From the cell containing the given text, extract its center point as [x, y] coordinate. 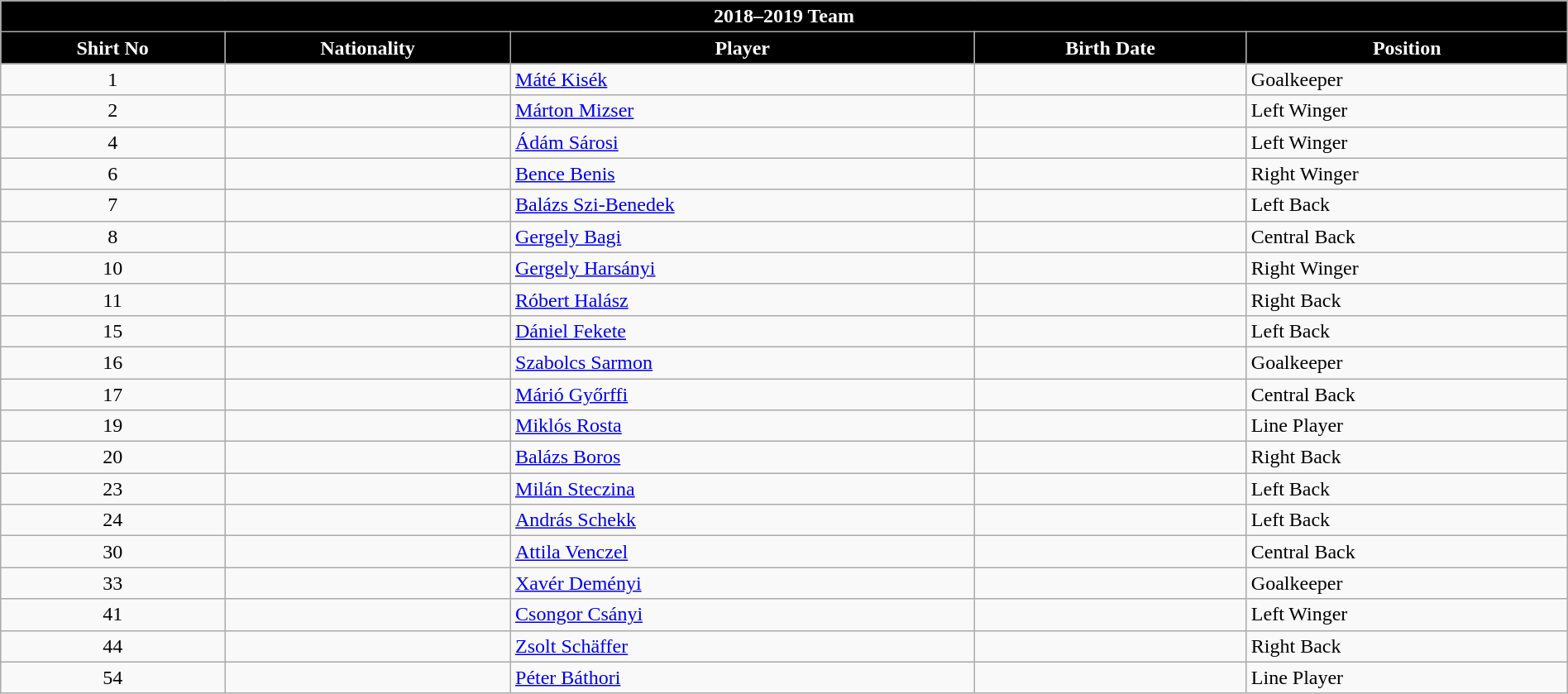
24 [112, 520]
41 [112, 615]
András Schekk [743, 520]
44 [112, 646]
Márton Mizser [743, 111]
30 [112, 552]
Attila Venczel [743, 552]
17 [112, 395]
Bence Benis [743, 174]
Shirt No [112, 48]
Zsolt Schäffer [743, 646]
Birth Date [1110, 48]
Balázs Boros [743, 457]
Nationality [368, 48]
Miklós Rosta [743, 426]
Balázs Szi-Benedek [743, 205]
16 [112, 362]
Milán Steczina [743, 489]
Róbert Halász [743, 299]
1 [112, 79]
Szabolcs Sarmon [743, 362]
19 [112, 426]
Xavér Deményi [743, 583]
Ádám Sárosi [743, 142]
6 [112, 174]
Péter Báthori [743, 677]
10 [112, 268]
2018–2019 Team [784, 17]
11 [112, 299]
Player [743, 48]
2 [112, 111]
54 [112, 677]
Gergely Harsányi [743, 268]
20 [112, 457]
33 [112, 583]
4 [112, 142]
Dániel Fekete [743, 331]
Márió Győrffi [743, 395]
Csongor Csányi [743, 615]
15 [112, 331]
Máté Kisék [743, 79]
8 [112, 237]
7 [112, 205]
Position [1407, 48]
Gergely Bagi [743, 237]
23 [112, 489]
